Determine the (X, Y) coordinate at the center of the cell enclosing the given text.  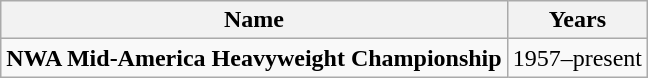
Years (577, 20)
NWA Mid-America Heavyweight Championship (254, 58)
1957–present (577, 58)
Name (254, 20)
